Output the (X, Y) coordinate of the center of the cell containing the given text.  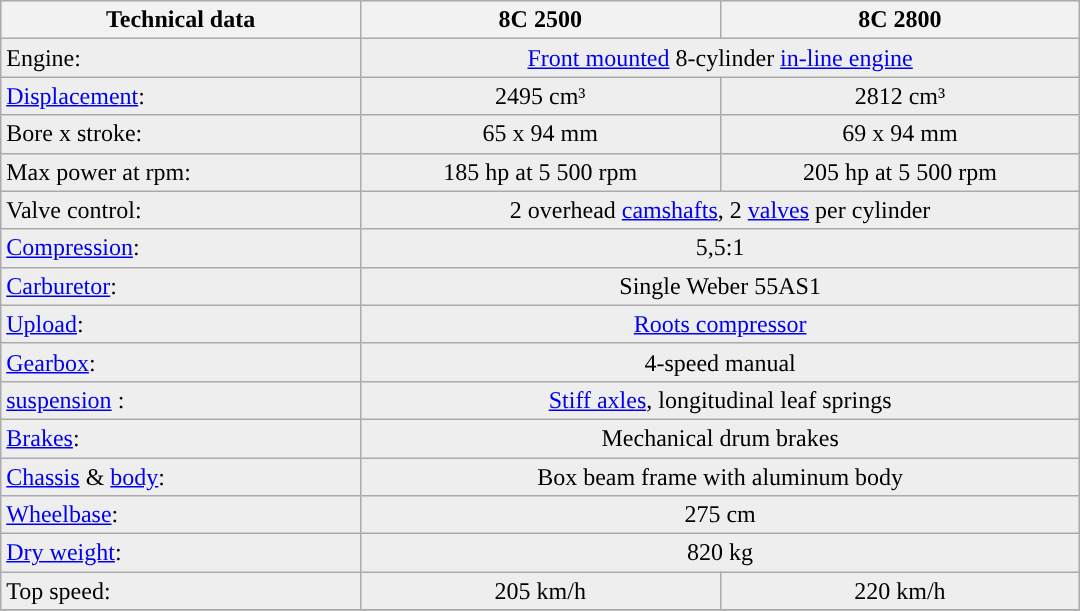
Engine: (181, 58)
Stiff axles, longitudinal leaf springs (720, 400)
820 kg (720, 553)
Valve control: (181, 210)
2812 cm³ (900, 96)
8C 2500 (540, 20)
Mechanical drum brakes (720, 438)
185 hp at 5 500 rpm (540, 172)
Box beam frame with aluminum body (720, 477)
Max power at rpm: (181, 172)
Upload: (181, 324)
Front mounted 8-cylinder in-line engine (720, 58)
Top speed: (181, 591)
Carburetor: (181, 286)
Dry weight: (181, 553)
Wheelbase: (181, 515)
2495 cm³ (540, 96)
Single Weber 55AS1 (720, 286)
275 cm (720, 515)
Displacement: (181, 96)
205 hp at 5 500 rpm (900, 172)
69 x 94 mm (900, 134)
65 x 94 mm (540, 134)
Technical data (181, 20)
205 km/h (540, 591)
Compression: (181, 248)
5,5:1 (720, 248)
Gearbox: (181, 362)
Roots compressor (720, 324)
Bore x stroke: (181, 134)
4-speed manual (720, 362)
8C 2800 (900, 20)
220 km/h (900, 591)
Chassis & body: (181, 477)
suspension : (181, 400)
2 overhead camshafts, 2 valves per cylinder (720, 210)
Brakes: (181, 438)
